For the text-containing cell, return its midpoint in [X, Y] coordinate format. 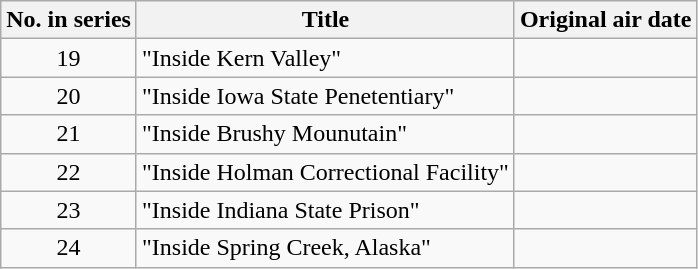
Original air date [606, 20]
Title [325, 20]
No. in series [69, 20]
"Inside Iowa State Penetentiary" [325, 96]
"Inside Indiana State Prison" [325, 210]
"Inside Holman Correctional Facility" [325, 172]
24 [69, 248]
"Inside Kern Valley" [325, 58]
20 [69, 96]
"Inside Spring Creek, Alaska" [325, 248]
"Inside Brushy Mounutain" [325, 134]
23 [69, 210]
22 [69, 172]
21 [69, 134]
19 [69, 58]
